From the cell containing the given text, extract its center point as [x, y] coordinate. 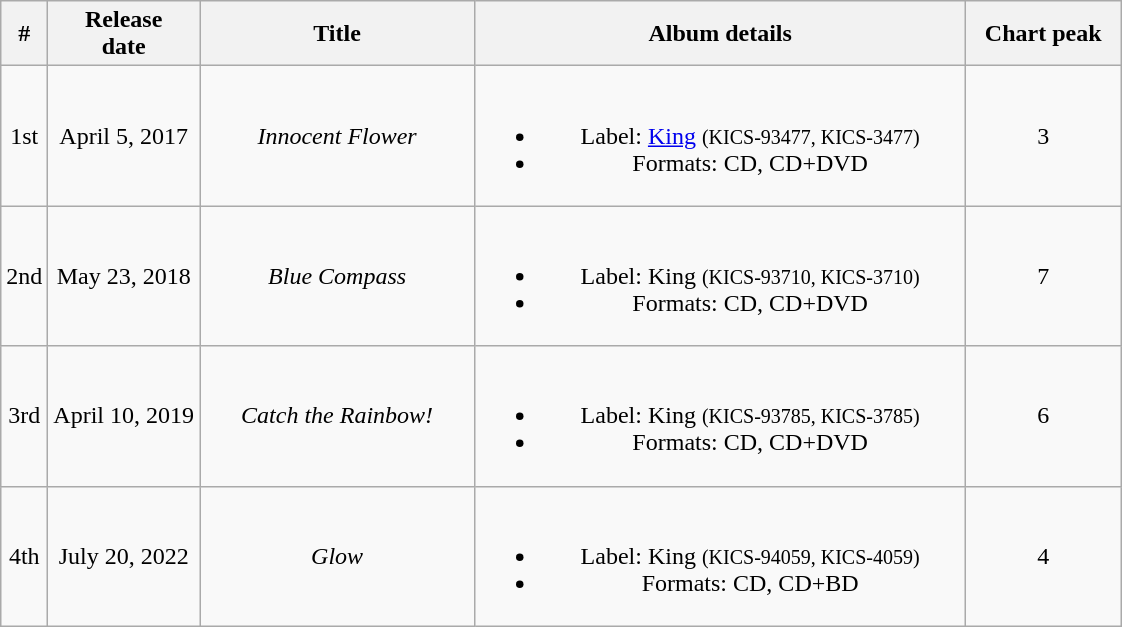
3rd [24, 416]
3 [1044, 136]
2nd [24, 276]
Catch the Rainbow! [338, 416]
7 [1044, 276]
Label: King (KICS-93477, KICS-3477)Formats: CD, CD+DVD [720, 136]
4 [1044, 556]
April 10, 2019 [124, 416]
Label: King (KICS-93710, KICS-3710)Formats: CD, CD+DVD [720, 276]
Album details [720, 34]
Label: King (KICS-94059, KICS-4059)Formats: CD, CD+BD [720, 556]
Chart peak [1044, 34]
May 23, 2018 [124, 276]
1st [24, 136]
# [24, 34]
Label: King (KICS-93785, KICS-3785)Formats: CD, CD+DVD [720, 416]
6 [1044, 416]
Glow [338, 556]
July 20, 2022 [124, 556]
Innocent Flower [338, 136]
Release date [124, 34]
Blue Compass [338, 276]
4th [24, 556]
Title [338, 34]
April 5, 2017 [124, 136]
